Extract the [x, y] coordinate from the center of the cell holding the provided text.  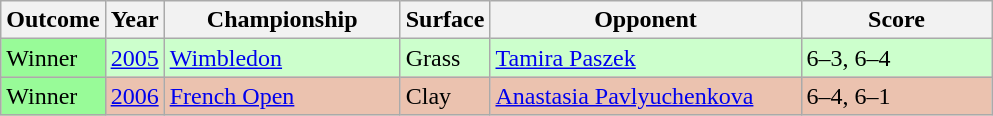
Year [134, 20]
6–4, 6–1 [896, 96]
Championship [282, 20]
2006 [134, 96]
Clay [445, 96]
6–3, 6–4 [896, 58]
Anastasia Pavlyuchenkova [646, 96]
Tamira Paszek [646, 58]
Surface [445, 20]
Grass [445, 58]
Outcome [53, 20]
French Open [282, 96]
Score [896, 20]
Wimbledon [282, 58]
2005 [134, 58]
Opponent [646, 20]
